Locate the cell with the specified text and output its [x, y] center coordinate. 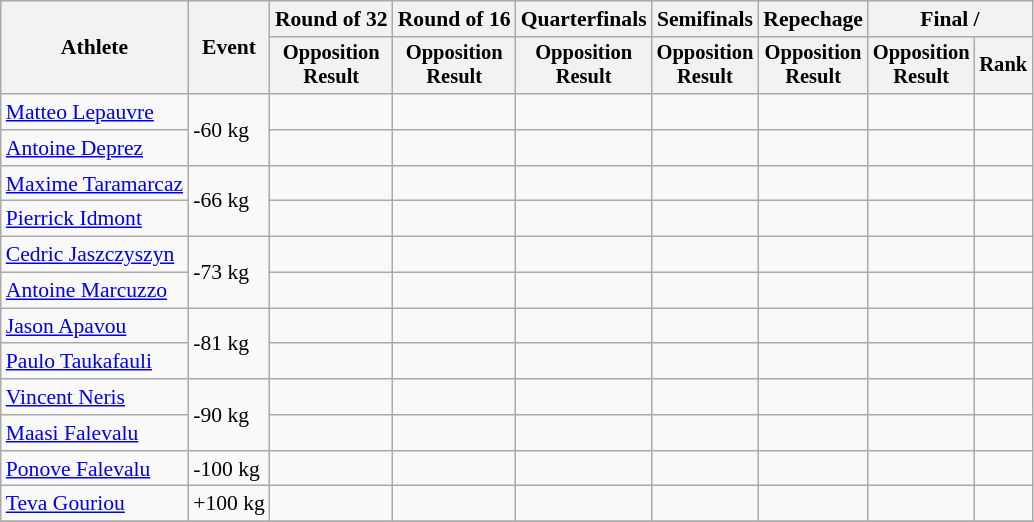
-66 kg [229, 202]
-100 kg [229, 469]
Jason Apavou [94, 326]
Matteo Lepauvre [94, 112]
Repechage [813, 19]
Vincent Neris [94, 397]
Cedric Jaszczyszyn [94, 255]
Round of 16 [454, 19]
Maxime Taramarcaz [94, 184]
Antoine Deprez [94, 148]
Athlete [94, 48]
-90 kg [229, 414]
Final / [950, 19]
Rank [1003, 66]
Semifinals [706, 19]
Round of 32 [332, 19]
Paulo Taukafauli [94, 362]
Quarterfinals [584, 19]
Ponove Falevalu [94, 469]
Pierrick Idmont [94, 219]
Teva Gouriou [94, 504]
+100 kg [229, 504]
Maasi Falevalu [94, 433]
Event [229, 48]
-81 kg [229, 344]
Antoine Marcuzzo [94, 291]
-73 kg [229, 272]
-60 kg [229, 130]
